Return the (x, y) coordinate for the center point of the cell that contains the specified text.  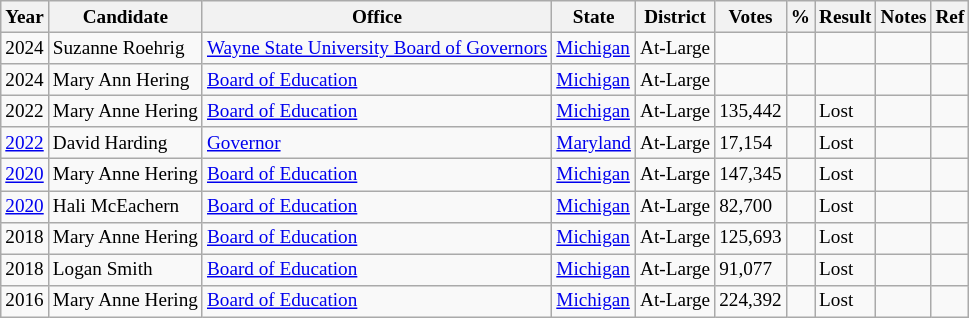
District (676, 17)
Candidate (125, 17)
224,392 (751, 301)
Ref (950, 17)
State (594, 17)
Mary Ann Hering (125, 80)
David Harding (125, 143)
% (800, 17)
Office (376, 17)
Suzanne Roehrig (125, 48)
135,442 (751, 111)
147,345 (751, 175)
Wayne State University Board of Governors (376, 48)
2016 (25, 301)
Logan Smith (125, 270)
Governor (376, 143)
Hali McEachern (125, 206)
Result (846, 17)
Year (25, 17)
91,077 (751, 270)
Maryland (594, 143)
17,154 (751, 143)
82,700 (751, 206)
125,693 (751, 238)
Votes (751, 17)
Notes (904, 17)
